Output the (X, Y) coordinate of the center of the cell containing the given text.  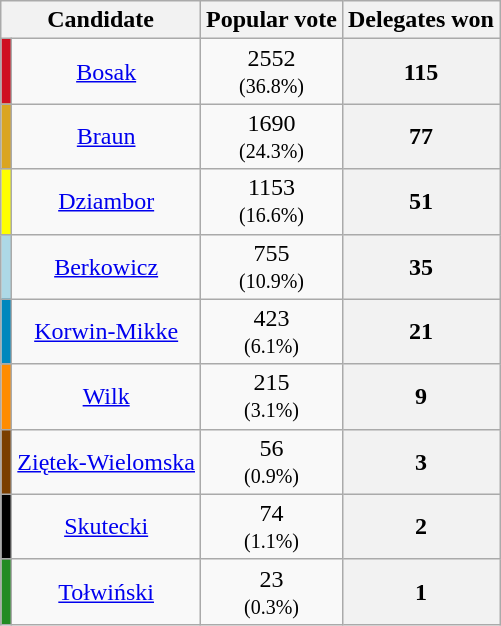
35 (420, 266)
74(1.1%) (272, 526)
1153(16.6%) (272, 202)
23(0.3%) (272, 592)
77 (420, 136)
2 (420, 526)
3 (420, 462)
Tołwiński (106, 592)
Wilk (106, 396)
Popular vote (272, 20)
215(3.1%) (272, 396)
115 (420, 72)
Delegates won (420, 20)
1690(24.3%) (272, 136)
Berkowicz (106, 266)
Ziętek-Wielomska (106, 462)
Korwin-Mikke (106, 332)
21 (420, 332)
755(10.9%) (272, 266)
Dziambor (106, 202)
Candidate (101, 20)
Skutecki (106, 526)
Bosak (106, 72)
2552(36.8%) (272, 72)
1 (420, 592)
51 (420, 202)
Braun (106, 136)
423(6.1%) (272, 332)
56(0.9%) (272, 462)
9 (420, 396)
